From the cell containing the given text, extract its center point as [x, y] coordinate. 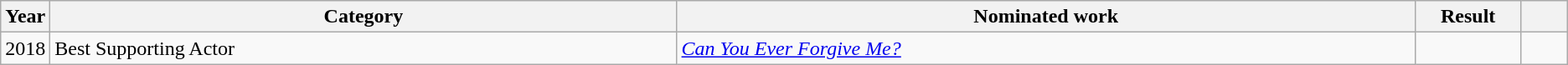
Can You Ever Forgive Me? [1045, 48]
Best Supporting Actor [364, 48]
Nominated work [1045, 17]
Year [25, 17]
Result [1467, 17]
Category [364, 17]
2018 [25, 48]
